Locate the cell with the specified text and output its [X, Y] center coordinate. 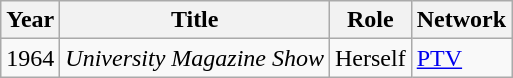
University Magazine Show [195, 58]
PTV [461, 58]
1964 [30, 58]
Herself [371, 58]
Network [461, 20]
Role [371, 20]
Title [195, 20]
Year [30, 20]
